Scan for the cell matching the given text and deliver its [x, y] coordinate at center. 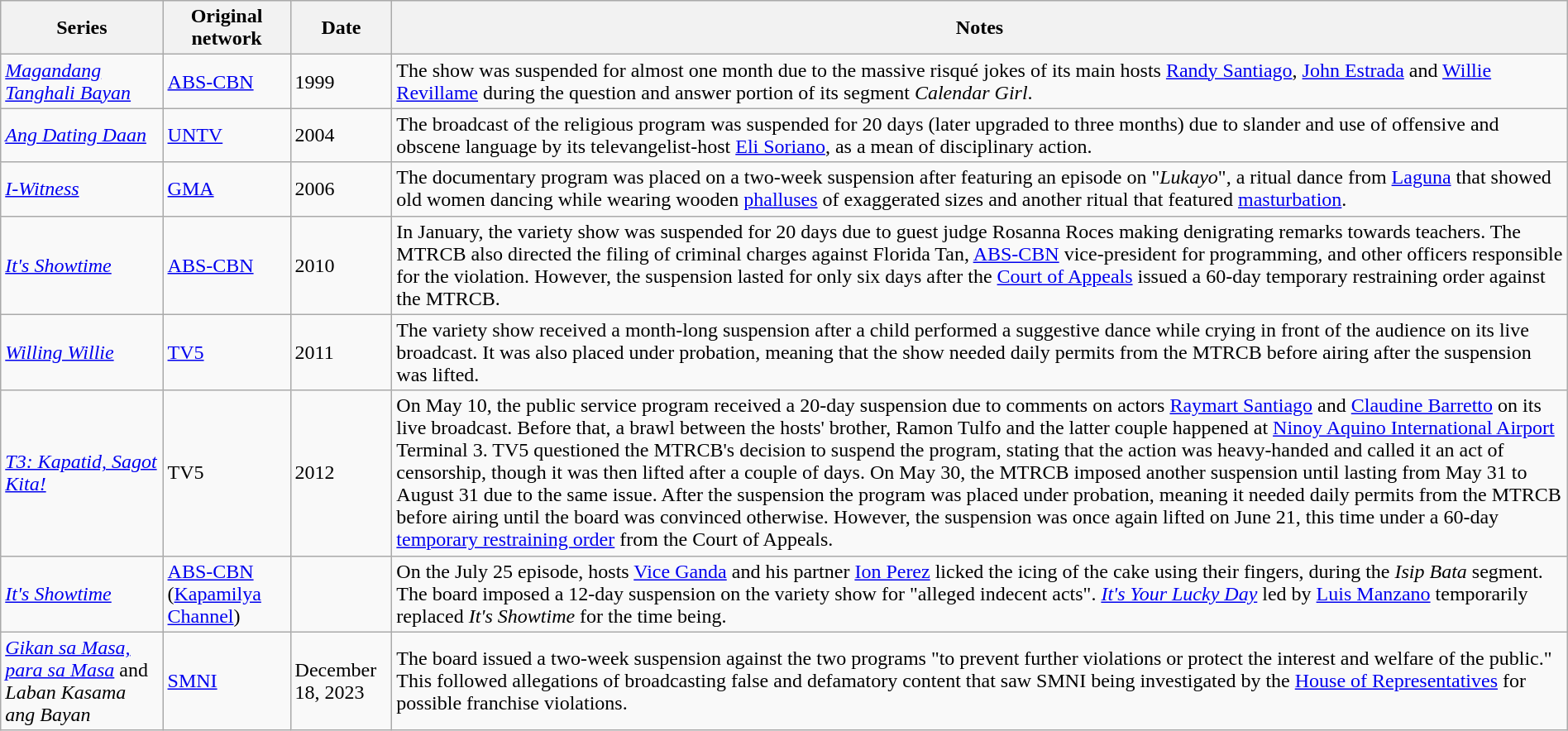
2006 [341, 189]
1999 [341, 81]
2011 [341, 352]
GMA [227, 189]
2010 [341, 265]
UNTV [227, 136]
I-Witness [82, 189]
Gikan sa Masa, para sa Masa and Laban Kasama ang Bayan [82, 681]
Willing Willie [82, 352]
SMNI [227, 681]
ABS-CBN (Kapamilya Channel) [227, 594]
Magandang Tanghali Bayan [82, 81]
2012 [341, 473]
T3: Kapatid, Sagot Kita! [82, 473]
Series [82, 28]
2004 [341, 136]
Notes [979, 28]
Ang Dating Daan [82, 136]
Original network [227, 28]
December 18, 2023 [341, 681]
Date [341, 28]
